Search for the cell housing the specified text and yield its (x, y) center coordinate. 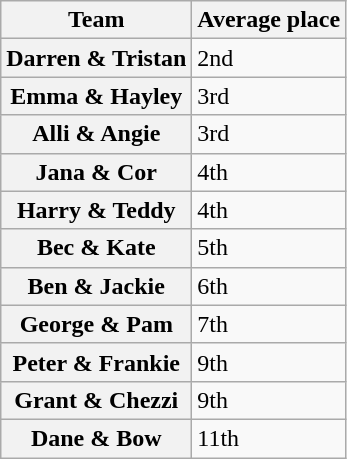
5th (269, 248)
Darren & Tristan (96, 58)
Harry & Teddy (96, 210)
Ben & Jackie (96, 286)
Dane & Bow (96, 438)
Bec & Kate (96, 248)
Jana & Cor (96, 172)
Grant & Chezzi (96, 400)
7th (269, 324)
2nd (269, 58)
George & Pam (96, 324)
Average place (269, 20)
Team (96, 20)
Peter & Frankie (96, 362)
Alli & Angie (96, 134)
11th (269, 438)
Emma & Hayley (96, 96)
6th (269, 286)
